Detect which cell encompasses the target text, then output its [X, Y] center coordinate. 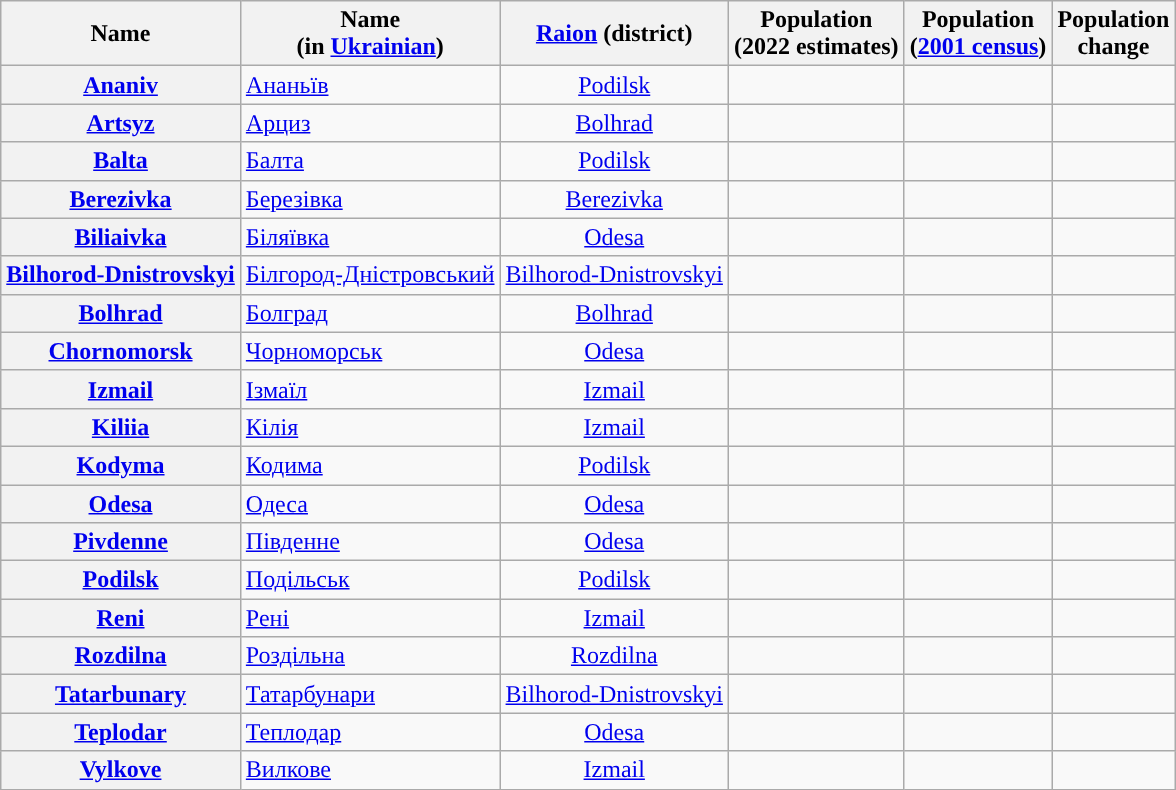
Вилкове [370, 770]
Кілія [370, 427]
Роздільна [370, 656]
Татарбунари [370, 694]
Population(2001 census) [978, 34]
Raion (district) [614, 34]
Populationchange [1114, 34]
Reni [121, 618]
Name(in Ukrainian) [370, 34]
Kodyma [121, 465]
Арциз [370, 123]
Tatarbunary [121, 694]
Біляївка [370, 237]
Biliaivka [121, 237]
Teplodar [121, 732]
Теплодар [370, 732]
Ізмаїл [370, 389]
Artsyz [121, 123]
Name [121, 34]
Одеса [370, 503]
Білгород-Дністровський [370, 275]
Березівка [370, 199]
Population(2022 estimates) [816, 34]
Болград [370, 313]
Ananiv [121, 85]
Кодима [370, 465]
Рені [370, 618]
Balta [121, 161]
Чорноморськ [370, 351]
Kiliia [121, 427]
Vylkove [121, 770]
Подільськ [370, 580]
Pivdenne [121, 542]
Південне [370, 542]
Ананьїв [370, 85]
Chornomorsk [121, 351]
Балта [370, 161]
